Return the [x, y] coordinate for the center point of the cell that contains the specified text.  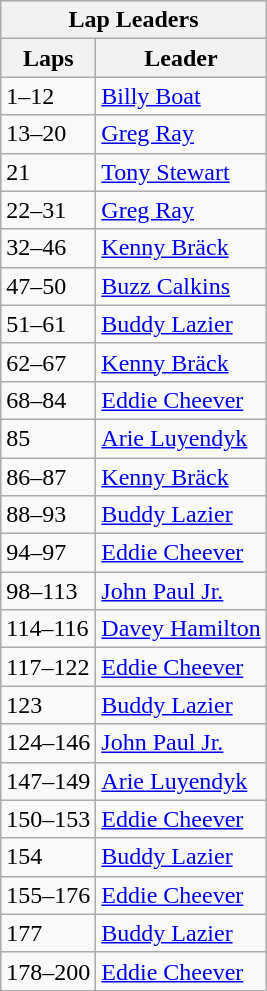
177 [48, 933]
47–50 [48, 286]
32–46 [48, 248]
94–97 [48, 553]
Davey Hamilton [181, 629]
Billy Boat [181, 96]
123 [48, 705]
13–20 [48, 134]
155–176 [48, 895]
51–61 [48, 324]
1–12 [48, 96]
Tony Stewart [181, 172]
150–153 [48, 819]
Buzz Calkins [181, 286]
Lap Leaders [134, 20]
62–67 [48, 362]
178–200 [48, 971]
147–149 [48, 781]
154 [48, 857]
21 [48, 172]
88–93 [48, 515]
98–113 [48, 591]
85 [48, 438]
124–146 [48, 743]
86–87 [48, 477]
Leader [181, 58]
114–116 [48, 629]
68–84 [48, 400]
117–122 [48, 667]
Laps [48, 58]
22–31 [48, 210]
